Return (X, Y) of the center of cell containing provided text 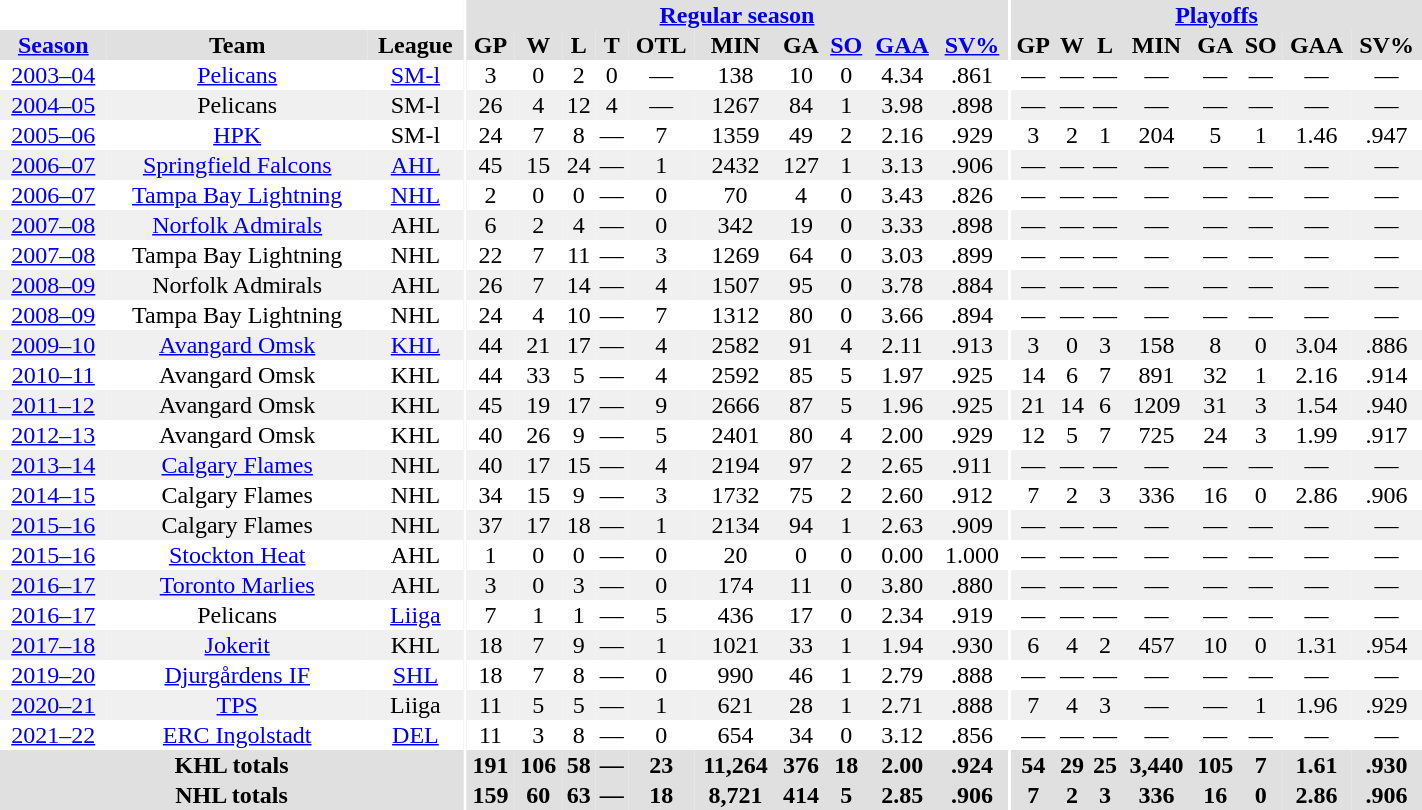
95 (801, 285)
1.31 (1316, 645)
25 (1106, 765)
94 (801, 525)
2.85 (902, 795)
138 (736, 75)
3.04 (1316, 345)
60 (538, 795)
2592 (736, 375)
NHL totals (232, 795)
49 (801, 135)
1267 (736, 105)
2194 (736, 465)
342 (736, 225)
2.63 (902, 525)
3.98 (902, 105)
23 (661, 765)
29 (1072, 765)
97 (801, 465)
Jokerit (238, 645)
Toronto Marlies (238, 585)
91 (801, 345)
1.54 (1316, 405)
3.03 (902, 255)
3.43 (902, 195)
SHL (416, 675)
436 (736, 615)
2401 (736, 435)
1732 (736, 495)
Playoffs (1216, 15)
2432 (736, 165)
3.80 (902, 585)
.917 (1386, 435)
159 (491, 795)
106 (538, 765)
174 (736, 585)
2019–20 (54, 675)
2.65 (902, 465)
1021 (736, 645)
2021–22 (54, 735)
37 (491, 525)
2.71 (902, 705)
1.97 (902, 375)
1.61 (1316, 765)
2.60 (902, 495)
127 (801, 165)
87 (801, 405)
158 (1157, 345)
28 (801, 705)
20 (736, 555)
1.000 (972, 555)
64 (801, 255)
58 (578, 765)
Stockton Heat (238, 555)
3.33 (902, 225)
46 (801, 675)
0.00 (902, 555)
1507 (736, 285)
.826 (972, 195)
8,721 (736, 795)
2.34 (902, 615)
2134 (736, 525)
2009–10 (54, 345)
725 (1157, 435)
63 (578, 795)
2582 (736, 345)
Djurgårdens IF (238, 675)
11,264 (736, 765)
2013–14 (54, 465)
.899 (972, 255)
654 (736, 735)
1312 (736, 315)
ERC Ingolstadt (238, 735)
3,440 (1157, 765)
3.78 (902, 285)
.914 (1386, 375)
414 (801, 795)
DEL (416, 735)
2010–11 (54, 375)
.861 (972, 75)
31 (1215, 405)
1.99 (1316, 435)
.909 (972, 525)
2011–12 (54, 405)
.940 (1386, 405)
22 (491, 255)
.924 (972, 765)
85 (801, 375)
.947 (1386, 135)
1359 (736, 135)
990 (736, 675)
2005–06 (54, 135)
OTL (661, 45)
.884 (972, 285)
HPK (238, 135)
621 (736, 705)
1.94 (902, 645)
.856 (972, 735)
2014–15 (54, 495)
32 (1215, 375)
3.66 (902, 315)
191 (491, 765)
TPS (238, 705)
Springfield Falcons (238, 165)
1269 (736, 255)
3.13 (902, 165)
League (416, 45)
105 (1215, 765)
2017–18 (54, 645)
457 (1157, 645)
54 (1033, 765)
Team (238, 45)
2012–13 (54, 435)
.919 (972, 615)
.913 (972, 345)
.894 (972, 315)
T (612, 45)
2020–21 (54, 705)
70 (736, 195)
891 (1157, 375)
4.34 (902, 75)
2.79 (902, 675)
75 (801, 495)
Regular season (738, 15)
1.46 (1316, 135)
3.12 (902, 735)
376 (801, 765)
.911 (972, 465)
2004–05 (54, 105)
2003–04 (54, 75)
.886 (1386, 345)
2666 (736, 405)
84 (801, 105)
.880 (972, 585)
.954 (1386, 645)
.912 (972, 495)
Season (54, 45)
2.11 (902, 345)
KHL totals (232, 765)
1209 (1157, 405)
204 (1157, 135)
